Return the [x, y] coordinate for the center point of the cell that contains the specified text.  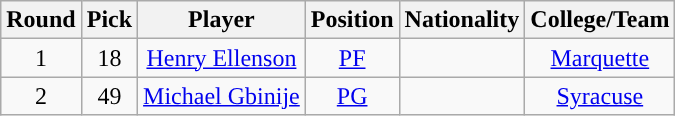
1 [41, 58]
PF [352, 58]
2 [41, 96]
Position [352, 20]
Syracuse [600, 96]
Player [222, 20]
Pick [109, 20]
Round [41, 20]
Henry Ellenson [222, 58]
Marquette [600, 58]
Nationality [462, 20]
Michael Gbinije [222, 96]
18 [109, 58]
PG [352, 96]
49 [109, 96]
College/Team [600, 20]
